Return [x, y] of the center of cell containing provided text 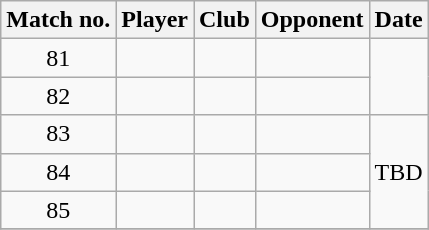
Match no. [58, 20]
83 [58, 134]
84 [58, 172]
Opponent [312, 20]
85 [58, 210]
Player [155, 20]
Date [398, 20]
81 [58, 58]
82 [58, 96]
Club [225, 20]
TBD [398, 172]
